Identify which cell holds the provided text, then report its (X, Y) central coordinate. 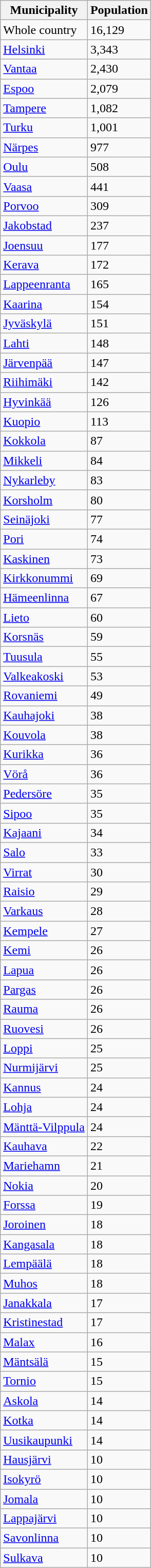
Valkeakoski (44, 676)
Varkaus (44, 911)
87 (119, 441)
Whole country (44, 30)
Kaskinen (44, 558)
Espoo (44, 89)
16 (119, 1342)
Riihimäki (44, 382)
Kauhajoki (44, 715)
Mäntsälä (44, 1362)
22 (119, 1146)
1,082 (119, 108)
16,129 (119, 30)
Lapua (44, 970)
165 (119, 285)
Hausjärvi (44, 1459)
77 (119, 519)
Närpes (44, 147)
2,430 (119, 69)
20 (119, 1185)
Janakkala (44, 1303)
Savonlinna (44, 1538)
Askola (44, 1401)
Loppi (44, 1048)
Virrat (44, 872)
441 (119, 186)
Forssa (44, 1205)
73 (119, 558)
Tampere (44, 108)
Kaarina (44, 304)
Municipality (44, 10)
Mariehamn (44, 1166)
21 (119, 1166)
177 (119, 245)
59 (119, 637)
Uusikaupunki (44, 1440)
Kotka (44, 1420)
Lohja (44, 1107)
Lappeenranta (44, 285)
151 (119, 324)
Malax (44, 1342)
Pedersöre (44, 794)
237 (119, 225)
Hyvinkää (44, 402)
Isokyrö (44, 1479)
Kristinestad (44, 1323)
147 (119, 363)
67 (119, 598)
Seinäjoki (44, 519)
Oulu (44, 167)
Muhos (44, 1283)
Kurikka (44, 754)
142 (119, 382)
27 (119, 931)
Kerava (44, 265)
Rauma (44, 1009)
74 (119, 539)
Rovaniemi (44, 696)
Kirkkonummi (44, 578)
Vantaa (44, 69)
33 (119, 852)
Jyväskylä (44, 324)
69 (119, 578)
28 (119, 911)
Lieto (44, 618)
Kempele (44, 931)
Lappajärvi (44, 1519)
2,079 (119, 89)
Joensuu (44, 245)
Tornio (44, 1381)
Ruovesi (44, 1029)
148 (119, 343)
53 (119, 676)
30 (119, 872)
Kokkola (44, 441)
Tuusula (44, 657)
84 (119, 461)
126 (119, 402)
Korsholm (44, 500)
154 (119, 304)
Kajaani (44, 833)
83 (119, 480)
19 (119, 1205)
Kannus (44, 1087)
Kouvola (44, 735)
Joroinen (44, 1225)
Vaasa (44, 186)
Salo (44, 852)
34 (119, 833)
Pori (44, 539)
49 (119, 696)
Turku (44, 128)
1,001 (119, 128)
Jakobstad (44, 225)
Kangasala (44, 1244)
Helsinki (44, 49)
977 (119, 147)
80 (119, 500)
60 (119, 618)
Hämeenlinna (44, 598)
Raisio (44, 892)
Sulkava (44, 1558)
3,343 (119, 49)
Järvenpää (44, 363)
Lahti (44, 343)
Pargas (44, 990)
113 (119, 421)
Lempäälä (44, 1264)
55 (119, 657)
172 (119, 265)
29 (119, 892)
Mikkeli (44, 461)
Mänttä-Vilppula (44, 1126)
Sipoo (44, 813)
Nykarleby (44, 480)
Kauhava (44, 1146)
Population (119, 10)
Kemi (44, 950)
Kuopio (44, 421)
Jomala (44, 1499)
Nokia (44, 1185)
309 (119, 206)
508 (119, 167)
Nurmijärvi (44, 1068)
Porvoo (44, 206)
Korsnäs (44, 637)
Vörå (44, 774)
